Determine the [X, Y] coordinate at the center of the cell enclosing the given text.  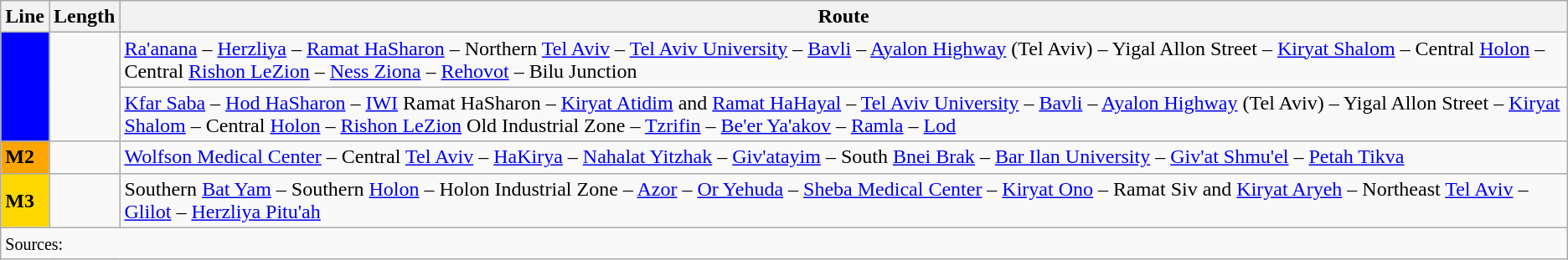
Length [84, 17]
M3 [25, 201]
M2 [25, 157]
Route [843, 17]
Line [25, 17]
Sources: [784, 243]
